Pinpoint the cell where the given text exists, returning its (X, Y) midpoint coordinate. 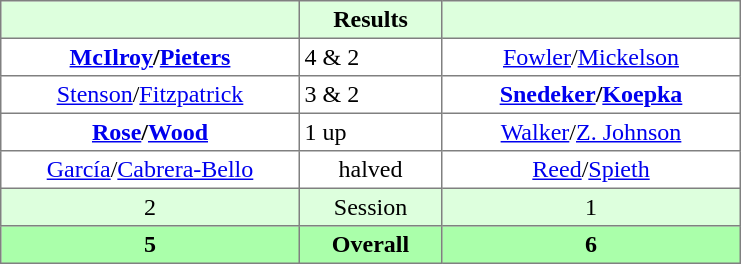
Reed/Spieth (591, 170)
Stenson/Fitzpatrick (150, 95)
Walker/Z. Johnson (591, 132)
McIlroy/Pieters (150, 57)
3 & 2 (370, 95)
Session (370, 207)
5 (150, 245)
1 (591, 207)
Rose/Wood (150, 132)
halved (370, 170)
García/Cabrera-Bello (150, 170)
Results (370, 20)
Overall (370, 245)
1 up (370, 132)
Snedeker/Koepka (591, 95)
Fowler/Mickelson (591, 57)
4 & 2 (370, 57)
6 (591, 245)
2 (150, 207)
